Return the (x, y) coordinate for the center point of the cell that contains the specified text.  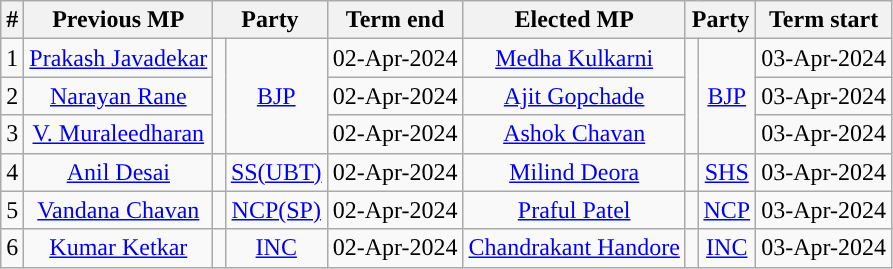
Elected MP (574, 20)
Milind Deora (574, 172)
1 (12, 58)
Narayan Rane (118, 96)
5 (12, 210)
4 (12, 172)
SHS (727, 172)
Ajit Gopchade (574, 96)
6 (12, 248)
3 (12, 134)
Vandana Chavan (118, 210)
NCP(SP) (276, 210)
SS(UBT) (276, 172)
Ashok Chavan (574, 134)
Kumar Ketkar (118, 248)
Term end (395, 20)
# (12, 20)
Previous MP (118, 20)
Praful Patel (574, 210)
NCP (727, 210)
2 (12, 96)
V. Muraleedharan (118, 134)
Term start (824, 20)
Medha Kulkarni (574, 58)
Prakash Javadekar (118, 58)
Chandrakant Handore (574, 248)
Anil Desai (118, 172)
